Locate the cell with the specified text and output its (X, Y) center coordinate. 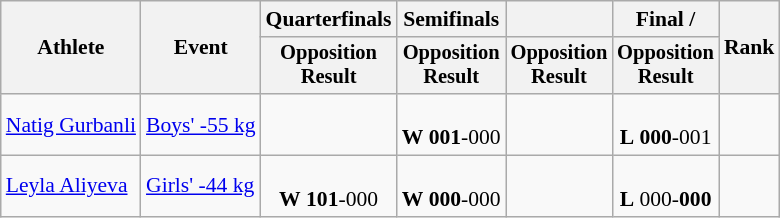
Boys' -55 kg (201, 124)
Semifinals (452, 19)
Natig Gurbanli (71, 124)
Rank (750, 48)
L 000-001 (666, 124)
W 000-000 (452, 186)
Athlete (71, 48)
Final / (666, 19)
L 000-000 (666, 186)
Quarterfinals (329, 19)
Event (201, 48)
Girls' -44 kg (201, 186)
W 001-000 (452, 124)
W 101-000 (329, 186)
Leyla Aliyeva (71, 186)
